Output the (X, Y) coordinate of the center of the cell containing the given text.  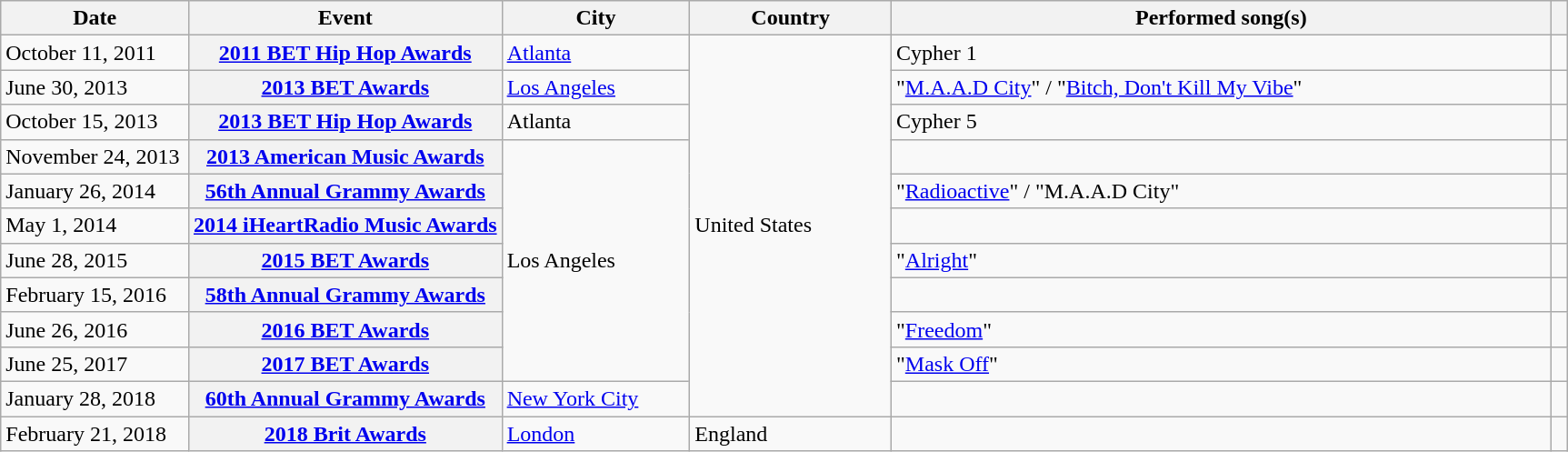
United States (791, 226)
June 26, 2016 (95, 329)
2017 BET Awards (345, 364)
56th Annual Grammy Awards (345, 191)
Event (345, 18)
58th Annual Grammy Awards (345, 295)
Cypher 1 (1221, 53)
2014 iHeartRadio Music Awards (345, 226)
May 1, 2014 (95, 226)
January 26, 2014 (95, 191)
Date (95, 18)
"Freedom" (1221, 329)
"Radioactive" / "M.A.A.D City" (1221, 191)
"M.A.A.D City" / "Bitch, Don't Kill My Vibe" (1221, 87)
2013 BET Hip Hop Awards (345, 122)
June 30, 2013 (95, 87)
January 28, 2018 (95, 398)
February 15, 2016 (95, 295)
Performed song(s) (1221, 18)
Cypher 5 (1221, 122)
City (596, 18)
2011 BET Hip Hop Awards (345, 53)
June 28, 2015 (95, 260)
"Alright" (1221, 260)
60th Annual Grammy Awards (345, 398)
Country (791, 18)
October 15, 2013 (95, 122)
2015 BET Awards (345, 260)
October 11, 2011 (95, 53)
November 24, 2013 (95, 156)
2018 Brit Awards (345, 434)
June 25, 2017 (95, 364)
2013 American Music Awards (345, 156)
London (596, 434)
2016 BET Awards (345, 329)
New York City (596, 398)
2013 BET Awards (345, 87)
February 21, 2018 (95, 434)
"Mask Off" (1221, 364)
England (791, 434)
